Extract the (x, y) coordinate from the center of the cell holding the provided text.  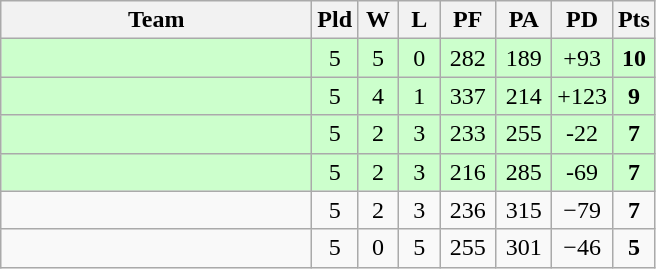
+93 (582, 58)
189 (524, 58)
−79 (582, 210)
W (378, 20)
Pts (634, 20)
216 (468, 172)
4 (378, 96)
337 (468, 96)
315 (524, 210)
1 (420, 96)
PD (582, 20)
PA (524, 20)
+123 (582, 96)
236 (468, 210)
214 (524, 96)
−46 (582, 248)
Pld (335, 20)
233 (468, 134)
L (420, 20)
Team (156, 20)
PF (468, 20)
-69 (582, 172)
9 (634, 96)
282 (468, 58)
285 (524, 172)
301 (524, 248)
10 (634, 58)
-22 (582, 134)
